Return [X, Y] of the center of cell containing provided text 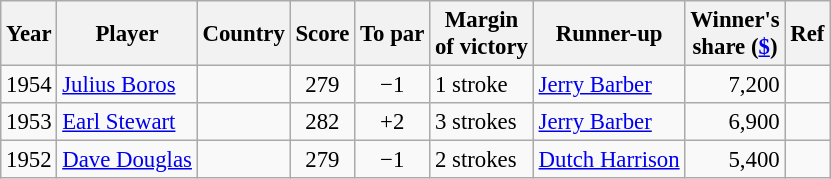
6,900 [735, 122]
Year [29, 34]
1952 [29, 160]
5,400 [735, 160]
Julius Boros [127, 85]
Marginof victory [482, 34]
To par [392, 34]
Winner'sshare ($) [735, 34]
1954 [29, 85]
Player [127, 34]
3 strokes [482, 122]
Runner-up [609, 34]
Dutch Harrison [609, 160]
7,200 [735, 85]
Earl Stewart [127, 122]
Country [244, 34]
2 strokes [482, 160]
1953 [29, 122]
Dave Douglas [127, 160]
Score [322, 34]
+2 [392, 122]
Ref [808, 34]
282 [322, 122]
1 stroke [482, 85]
